Find where the given text appears and provide that cell's center as (x, y) coordinate. 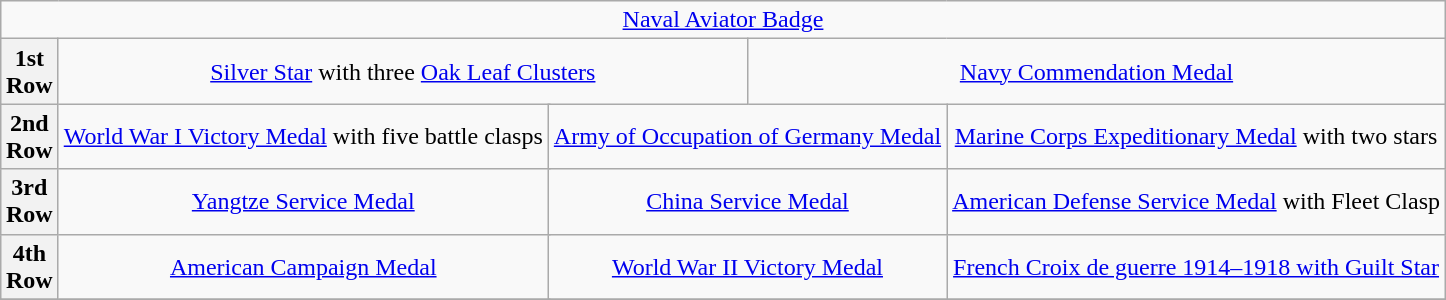
Navy Commendation Medal (1096, 72)
Marine Corps Expeditionary Medal with two stars (1196, 136)
French Croix de guerre 1914–1918 with Guilt Star (1196, 266)
1stRow (29, 72)
3rdRow (29, 202)
Yangtze Service Medal (303, 202)
American Defense Service Medal with Fleet Clasp (1196, 202)
American Campaign Medal (303, 266)
Naval Aviator Badge (722, 20)
2ndRow (29, 136)
World War I Victory Medal with five battle clasps (303, 136)
China Service Medal (747, 202)
World War II Victory Medal (747, 266)
4thRow (29, 266)
Silver Star with three Oak Leaf Clusters (402, 72)
Army of Occupation of Germany Medal (747, 136)
